From the cell containing the given text, extract its center point as (x, y) coordinate. 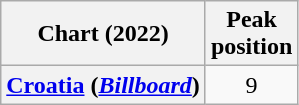
Chart (2022) (104, 34)
Peakposition (251, 34)
9 (251, 85)
Croatia (Billboard) (104, 85)
